Scan for the cell matching the given text and deliver its (x, y) coordinate at center. 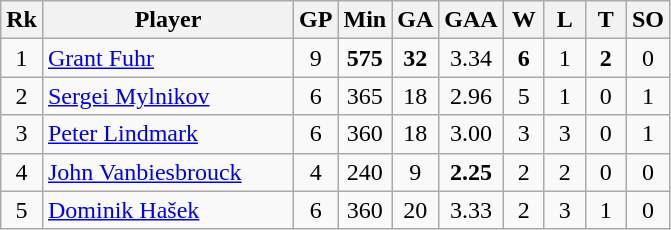
3.33 (471, 210)
L (564, 20)
GAA (471, 20)
2.96 (471, 96)
Sergei Mylnikov (168, 96)
GP (316, 20)
T (606, 20)
20 (416, 210)
32 (416, 58)
Min (365, 20)
365 (365, 96)
W (524, 20)
Grant Fuhr (168, 58)
240 (365, 172)
3.00 (471, 134)
2.25 (471, 172)
3.34 (471, 58)
Rk (22, 20)
GA (416, 20)
575 (365, 58)
John Vanbiesbrouck (168, 172)
Player (168, 20)
Dominik Hašek (168, 210)
SO (648, 20)
Peter Lindmark (168, 134)
